Provide the [x, y] coordinate of the cell's center where the given text is located.  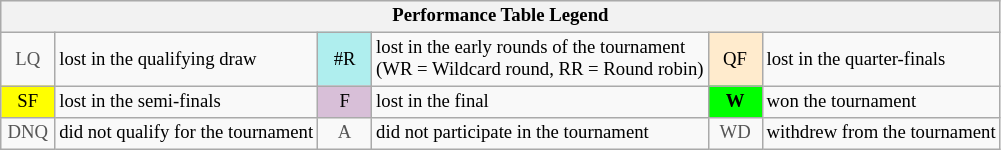
won the tournament [881, 102]
W [735, 102]
withdrew from the tournament [881, 134]
did not qualify for the tournament [186, 134]
A [345, 134]
did not participate in the tournament [540, 134]
lost in the early rounds of the tournament(WR = Wildcard round, RR = Round robin) [540, 60]
#R [345, 60]
lost in the qualifying draw [186, 60]
DNQ [28, 134]
LQ [28, 60]
Performance Table Legend [500, 16]
lost in the semi-finals [186, 102]
SF [28, 102]
F [345, 102]
lost in the quarter-finals [881, 60]
lost in the final [540, 102]
WD [735, 134]
QF [735, 60]
